Detect which cell encompasses the target text, then output its [X, Y] center coordinate. 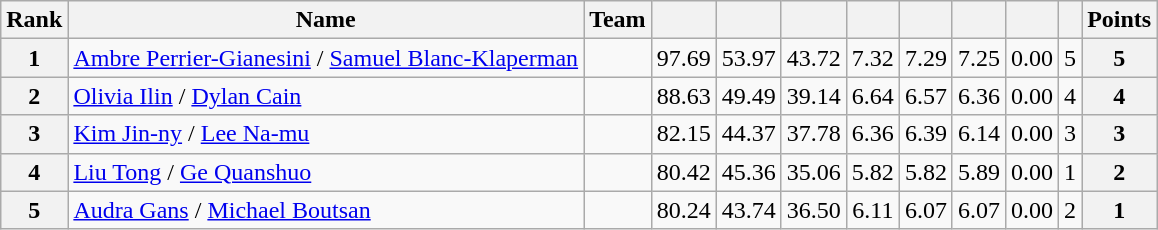
7.29 [926, 58]
53.97 [748, 58]
Points [1120, 20]
80.42 [684, 172]
6.11 [872, 210]
6.57 [926, 96]
43.74 [748, 210]
Kim Jin-ny / Lee Na-mu [326, 134]
6.39 [926, 134]
97.69 [684, 58]
49.49 [748, 96]
82.15 [684, 134]
7.25 [978, 58]
36.50 [814, 210]
45.36 [748, 172]
39.14 [814, 96]
5.89 [978, 172]
Audra Gans / Michael Boutsan [326, 210]
Team [618, 20]
Rank [34, 20]
Ambre Perrier-Gianesini / Samuel Blanc-Klaperman [326, 58]
35.06 [814, 172]
6.64 [872, 96]
43.72 [814, 58]
Olivia Ilin / Dylan Cain [326, 96]
37.78 [814, 134]
7.32 [872, 58]
80.24 [684, 210]
Liu Tong / Ge Quanshuo [326, 172]
6.14 [978, 134]
44.37 [748, 134]
Name [326, 20]
88.63 [684, 96]
